Scan for the cell matching the given text and deliver its (x, y) coordinate at center. 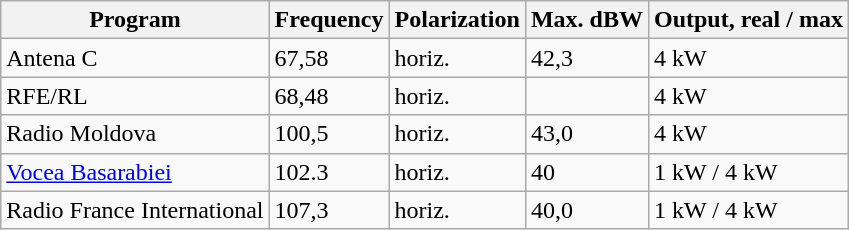
Max. dBW (586, 20)
42,3 (586, 58)
102.3 (329, 172)
Frequency (329, 20)
Vocea Basarabiei (135, 172)
107,3 (329, 210)
Output, real / max (748, 20)
43,0 (586, 134)
Antena C (135, 58)
67,58 (329, 58)
100,5 (329, 134)
Polarization (457, 20)
Radio France International (135, 210)
68,48 (329, 96)
Radio Moldova (135, 134)
Program (135, 20)
40,0 (586, 210)
RFE/RL (135, 96)
40 (586, 172)
